Capture the cell that displays the provided text and extract its [X, Y] central coordinate. 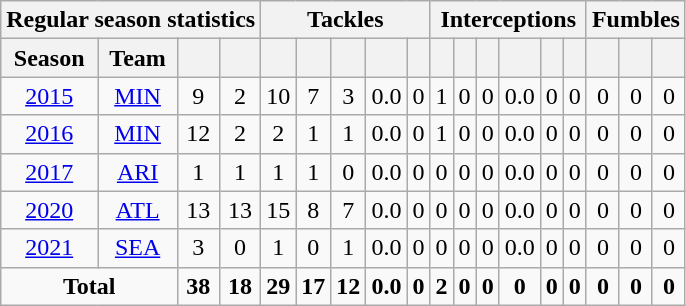
17 [314, 286]
2015 [50, 96]
Season [50, 58]
10 [278, 96]
9 [199, 96]
Total [90, 286]
2021 [50, 248]
2017 [50, 172]
15 [278, 210]
Interceptions [508, 20]
8 [314, 210]
18 [240, 286]
Team [138, 58]
ATL [138, 210]
29 [278, 286]
38 [199, 286]
2020 [50, 210]
ARI [138, 172]
Tackles [346, 20]
2016 [50, 134]
Regular season statistics [131, 20]
SEA [138, 248]
Fumbles [636, 20]
